Extract the [X, Y] coordinate from the center of the cell holding the provided text.  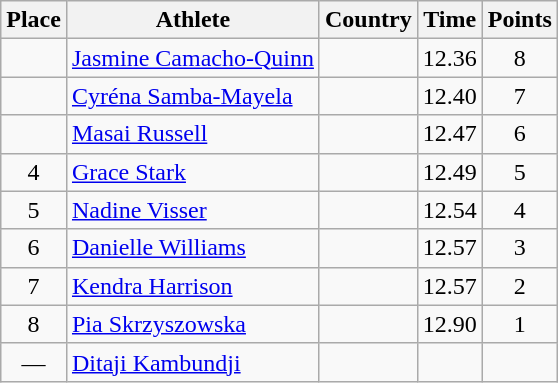
Nadine Visser [192, 210]
12.47 [450, 134]
1 [520, 324]
3 [520, 248]
Grace Stark [192, 172]
Country [368, 20]
Place [34, 20]
Athlete [192, 20]
12.90 [450, 324]
2 [520, 286]
Danielle Williams [192, 248]
12.49 [450, 172]
Points [520, 20]
Masai Russell [192, 134]
12.54 [450, 210]
Pia Skrzyszowska [192, 324]
Time [450, 20]
— [34, 362]
Jasmine Camacho-Quinn [192, 58]
12.40 [450, 96]
Ditaji Kambundji [192, 362]
12.36 [450, 58]
Kendra Harrison [192, 286]
Cyréna Samba-Mayela [192, 96]
